Return (X, Y) of the center of cell containing provided text 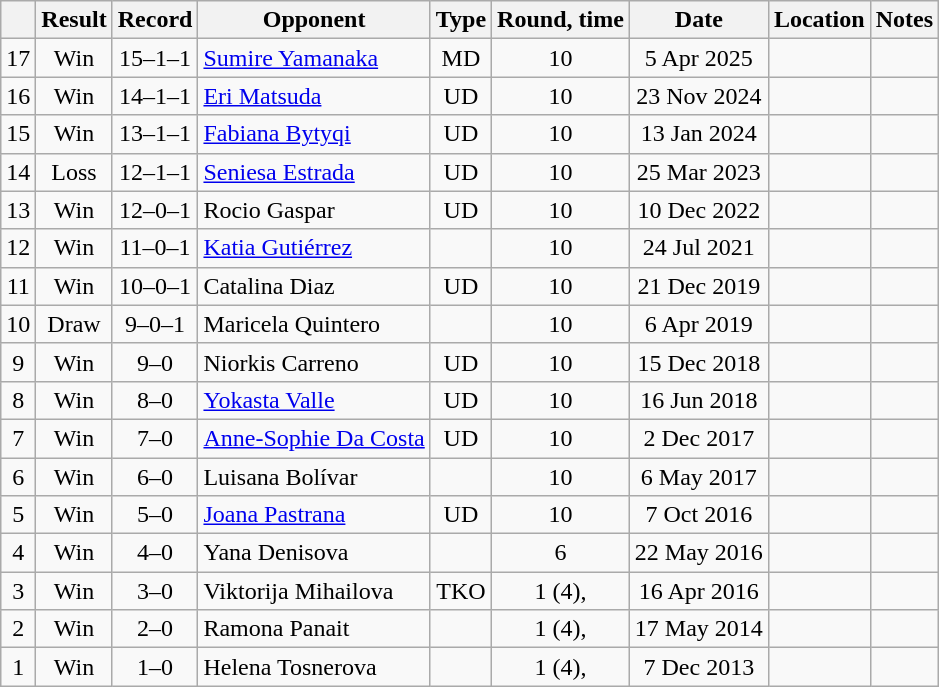
11–0–1 (155, 248)
24 Jul 2021 (698, 248)
TKO (460, 591)
6–0 (155, 477)
Opponent (314, 20)
9–0–1 (155, 324)
12–0–1 (155, 210)
16 Apr 2016 (698, 591)
5 (18, 515)
Seniesa Estrada (314, 172)
Maricela Quintero (314, 324)
Katia Gutiérrez (314, 248)
7 Oct 2016 (698, 515)
21 Dec 2019 (698, 286)
12 (18, 248)
13–1–1 (155, 134)
Eri Matsuda (314, 96)
8–0 (155, 400)
1 (18, 667)
Date (698, 20)
11 (18, 286)
9 (18, 362)
Ramona Panait (314, 629)
Rocio Gaspar (314, 210)
1–0 (155, 667)
Record (155, 20)
Yokasta Valle (314, 400)
2–0 (155, 629)
4 (18, 553)
Viktorija Mihailova (314, 591)
23 Nov 2024 (698, 96)
14 (18, 172)
14–1–1 (155, 96)
Result (74, 20)
Joana Pastrana (314, 515)
Round, time (561, 20)
Draw (74, 324)
Anne-Sophie Da Costa (314, 438)
15–1–1 (155, 58)
13 (18, 210)
8 (18, 400)
Fabiana Bytyqi (314, 134)
Luisana Bolívar (314, 477)
5–0 (155, 515)
17 May 2014 (698, 629)
2 Dec 2017 (698, 438)
Niorkis Carreno (314, 362)
17 (18, 58)
9–0 (155, 362)
13 Jan 2024 (698, 134)
Location (819, 20)
10 Dec 2022 (698, 210)
Loss (74, 172)
6 Apr 2019 (698, 324)
22 May 2016 (698, 553)
Sumire Yamanaka (314, 58)
7 (18, 438)
3 (18, 591)
Notes (904, 20)
16 Jun 2018 (698, 400)
6 May 2017 (698, 477)
2 (18, 629)
5 Apr 2025 (698, 58)
3–0 (155, 591)
16 (18, 96)
MD (460, 58)
10–0–1 (155, 286)
7 Dec 2013 (698, 667)
4–0 (155, 553)
15 Dec 2018 (698, 362)
12–1–1 (155, 172)
7–0 (155, 438)
Catalina Diaz (314, 286)
25 Mar 2023 (698, 172)
Yana Denisova (314, 553)
15 (18, 134)
Type (460, 20)
Helena Tosnerova (314, 667)
